From the cell containing the given text, extract its center point as (X, Y) coordinate. 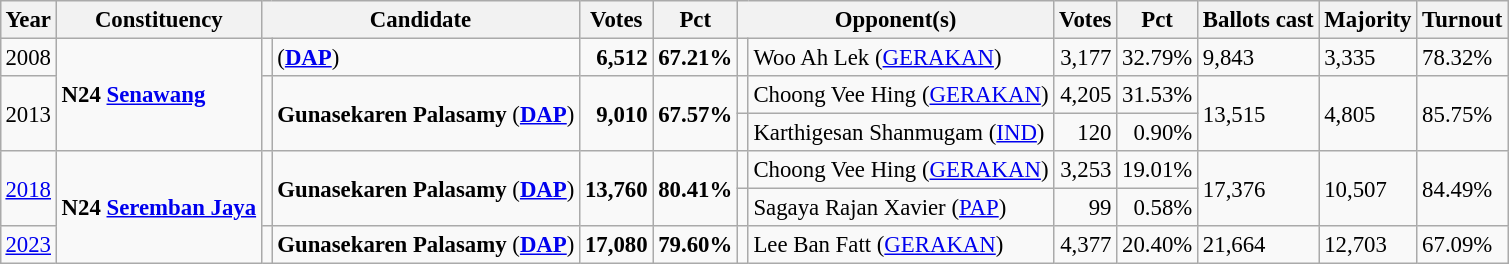
10,507 (1368, 188)
12,703 (1368, 245)
2008 (28, 57)
3,335 (1368, 57)
85.75% (1462, 114)
Year (28, 20)
78.32% (1462, 57)
Ballots cast (1258, 20)
4,377 (1086, 245)
21,664 (1258, 245)
Sagaya Rajan Xavier (PAP) (901, 208)
2018 (28, 188)
Candidate (420, 20)
4,805 (1368, 114)
0.90% (1158, 133)
Constituency (158, 20)
2023 (28, 245)
3,177 (1086, 57)
2013 (28, 114)
13,515 (1258, 114)
84.49% (1462, 188)
(DAP) (426, 57)
Woo Ah Lek (GERAKAN) (901, 57)
Lee Ban Fatt (GERAKAN) (901, 245)
17,376 (1258, 188)
13,760 (616, 188)
79.60% (696, 245)
Opponent(s) (896, 20)
4,205 (1086, 95)
80.41% (696, 188)
67.57% (696, 114)
99 (1086, 208)
67.21% (696, 57)
6,512 (616, 57)
N24 Seremban Jaya (158, 208)
3,253 (1086, 170)
32.79% (1158, 57)
120 (1086, 133)
9,010 (616, 114)
0.58% (1158, 208)
Karthigesan Shanmugam (IND) (901, 133)
Majority (1368, 20)
20.40% (1158, 245)
17,080 (616, 245)
67.09% (1462, 245)
19.01% (1158, 170)
Turnout (1462, 20)
N24 Senawang (158, 94)
9,843 (1258, 57)
31.53% (1158, 95)
